Locate the cell with the specified text and output its [x, y] center coordinate. 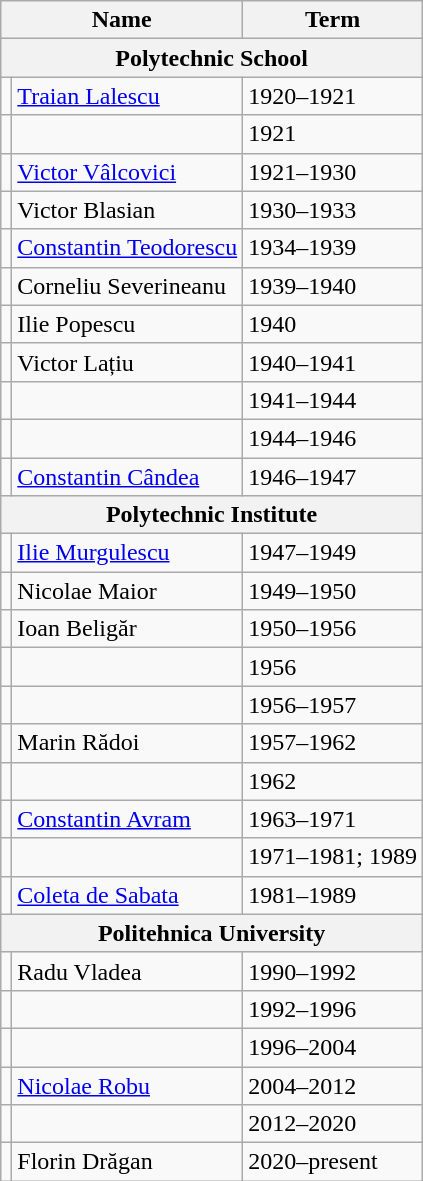
Corneliu Severineanu [128, 286]
Traian Lalescu [128, 96]
1981–1989 [333, 895]
1949–1950 [333, 591]
Politehnica University [212, 933]
Term [333, 20]
Polytechnic School [212, 58]
1934–1939 [333, 248]
Nicolae Maior [128, 591]
1946–1947 [333, 477]
1941–1944 [333, 400]
1940 [333, 324]
Victor Vâlcovici [128, 172]
1944–1946 [333, 438]
Ilie Murgulescu [128, 553]
1940–1941 [333, 362]
1956–1957 [333, 705]
1971–1981; 1989 [333, 857]
Constantin Cândea [128, 477]
1939–1940 [333, 286]
1920–1921 [333, 96]
Ilie Popescu [128, 324]
Name [122, 20]
1962 [333, 781]
Nicolae Robu [128, 1085]
1930–1933 [333, 210]
Constantin Teodorescu [128, 248]
2012–2020 [333, 1124]
Victor Lațiu [128, 362]
2004–2012 [333, 1085]
2020–present [333, 1162]
1990–1992 [333, 971]
1950–1956 [333, 629]
Marin Rădoi [128, 743]
Victor Blasian [128, 210]
Constantin Avram [128, 819]
Florin Drăgan [128, 1162]
1963–1971 [333, 819]
1921–1930 [333, 172]
Ioan Beligăr [128, 629]
1996–2004 [333, 1047]
Coleta de Sabata [128, 895]
1947–1949 [333, 553]
1957–1962 [333, 743]
1956 [333, 667]
Polytechnic Institute [212, 515]
1921 [333, 134]
1992–1996 [333, 1009]
Radu Vladea [128, 971]
